Pinpoint the cell where the given text exists, returning its [x, y] midpoint coordinate. 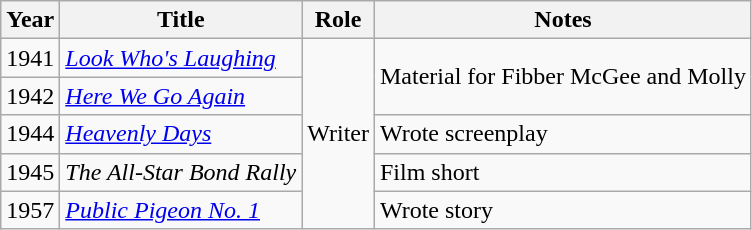
Material for Fibber McGee and Molly [562, 77]
1941 [30, 58]
1957 [30, 210]
Heavenly Days [181, 134]
Year [30, 20]
1942 [30, 96]
The All-Star Bond Rally [181, 172]
Wrote story [562, 210]
Film short [562, 172]
Writer [338, 134]
Here We Go Again [181, 96]
Look Who's Laughing [181, 58]
1944 [30, 134]
Public Pigeon No. 1 [181, 210]
1945 [30, 172]
Role [338, 20]
Title [181, 20]
Wrote screenplay [562, 134]
Notes [562, 20]
